Provide the [X, Y] coordinate of the cell's center where the given text is located.  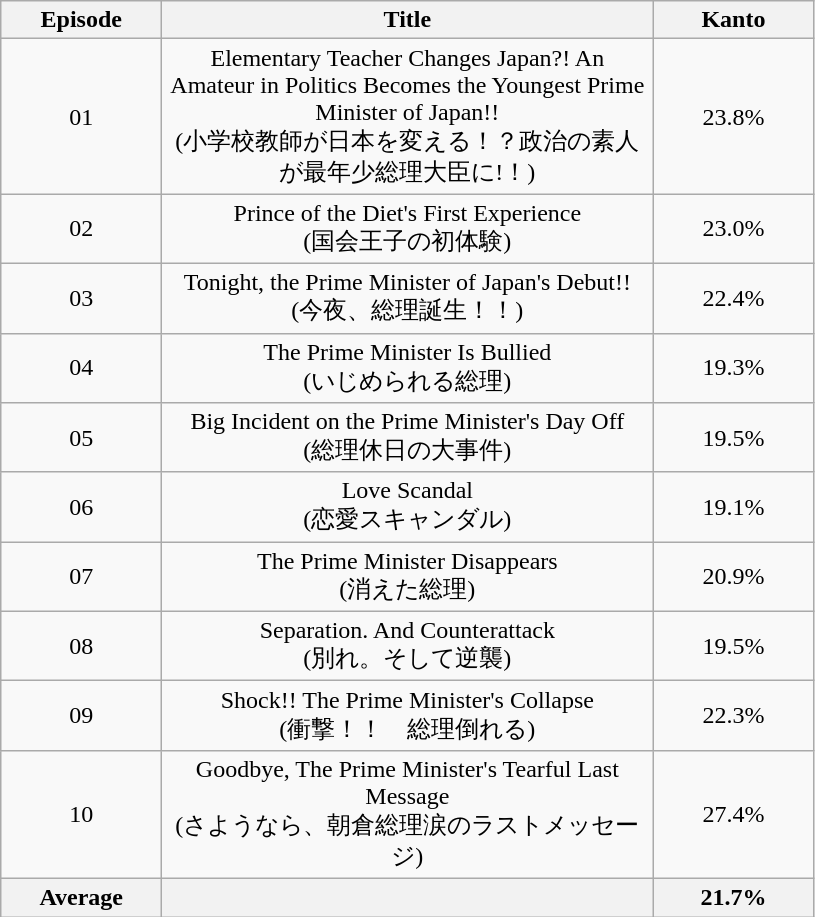
19.1% [734, 507]
Big Incident on the Prime Minister's Day Off (総理休日の大事件) [408, 438]
27.4% [734, 814]
23.8% [734, 116]
Shock!! The Prime Minister's Collapse(衝撃！！ 総理倒れる) [408, 716]
Love Scandal (恋愛スキャンダル) [408, 507]
Kanto [734, 20]
01 [82, 116]
The Prime Minister Is Bullied (いじめられる総理) [408, 368]
Separation. And Counterattack (別れ。そして逆襲) [408, 646]
Title [408, 20]
20.9% [734, 577]
21.7% [734, 897]
Prince of the Diet's First Experience (国会王子の初体験) [408, 229]
19.3% [734, 368]
06 [82, 507]
02 [82, 229]
07 [82, 577]
Elementary Teacher Changes Japan?! An Amateur in Politics Becomes the Youngest Prime Minister of Japan!! (小学校教師が日本を変える！？政治の素人が最年少総理大臣に!！) [408, 116]
22.3% [734, 716]
05 [82, 438]
10 [82, 814]
Average [82, 897]
23.0% [734, 229]
22.4% [734, 298]
09 [82, 716]
The Prime Minister Disappears (消えた総理) [408, 577]
08 [82, 646]
Tonight, the Prime Minister of Japan's Debut!! (今夜、総理誕生！！) [408, 298]
04 [82, 368]
03 [82, 298]
Episode [82, 20]
Goodbye, The Prime Minister's Tearful Last Message(さようなら、朝倉総理涙のラストメッセージ) [408, 814]
